Determine the [x, y] coordinate at the center of the cell enclosing the given text.  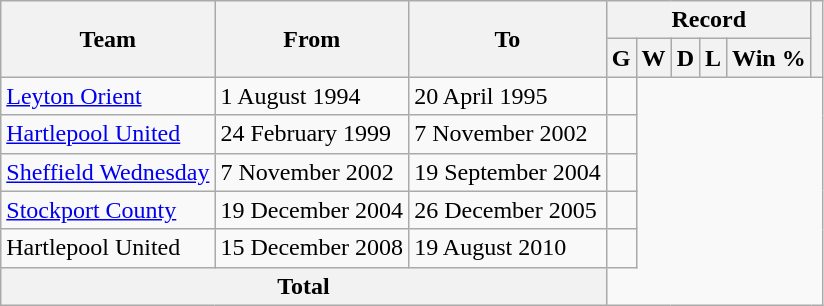
Stockport County [108, 210]
W [654, 58]
Win % [770, 58]
24 February 1999 [312, 134]
19 August 2010 [508, 248]
Total [304, 286]
To [508, 39]
Leyton Orient [108, 96]
19 September 2004 [508, 172]
15 December 2008 [312, 248]
From [312, 39]
20 April 1995 [508, 96]
G [621, 58]
26 December 2005 [508, 210]
1 August 1994 [312, 96]
Team [108, 39]
Record [708, 20]
Sheffield Wednesday [108, 172]
19 December 2004 [312, 210]
L [714, 58]
D [685, 58]
